Return the [x, y] coordinate for the center point of the cell that contains the specified text.  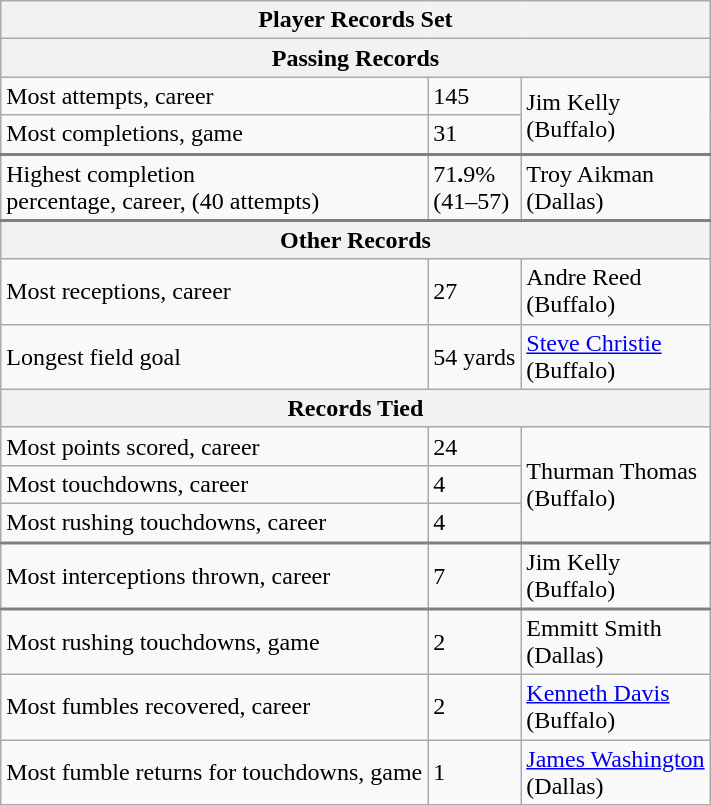
Emmitt Smith(Dallas) [616, 642]
Most interceptions thrown, career [214, 576]
54 yards [474, 356]
Troy Aikman(Dallas) [616, 188]
Steve Christie(Buffalo) [616, 356]
Longest field goal [214, 356]
Andre Reed(Buffalo) [616, 292]
Most rushing touchdowns, career [214, 522]
Most fumbles recovered, career [214, 708]
27 [474, 292]
7 [474, 576]
Most rushing touchdowns, game [214, 642]
Other Records [356, 240]
Most receptions, career [214, 292]
Most touchdowns, career [214, 484]
Thurman Thomas(Buffalo) [616, 484]
Most fumble returns for touchdowns, game [214, 772]
Highest completion percentage, career, (40 attempts) [214, 188]
Player Records Set [356, 20]
Most completions, game [214, 134]
James Washington(Dallas) [616, 772]
31 [474, 134]
Passing Records [356, 58]
Records Tied [356, 408]
24 [474, 446]
Most points scored, career [214, 446]
145 [474, 96]
Most attempts, career [214, 96]
71.9% (41–57) [474, 188]
1 [474, 772]
Kenneth Davis(Buffalo) [616, 708]
